Pinpoint the cell where the given text exists, returning its (x, y) midpoint coordinate. 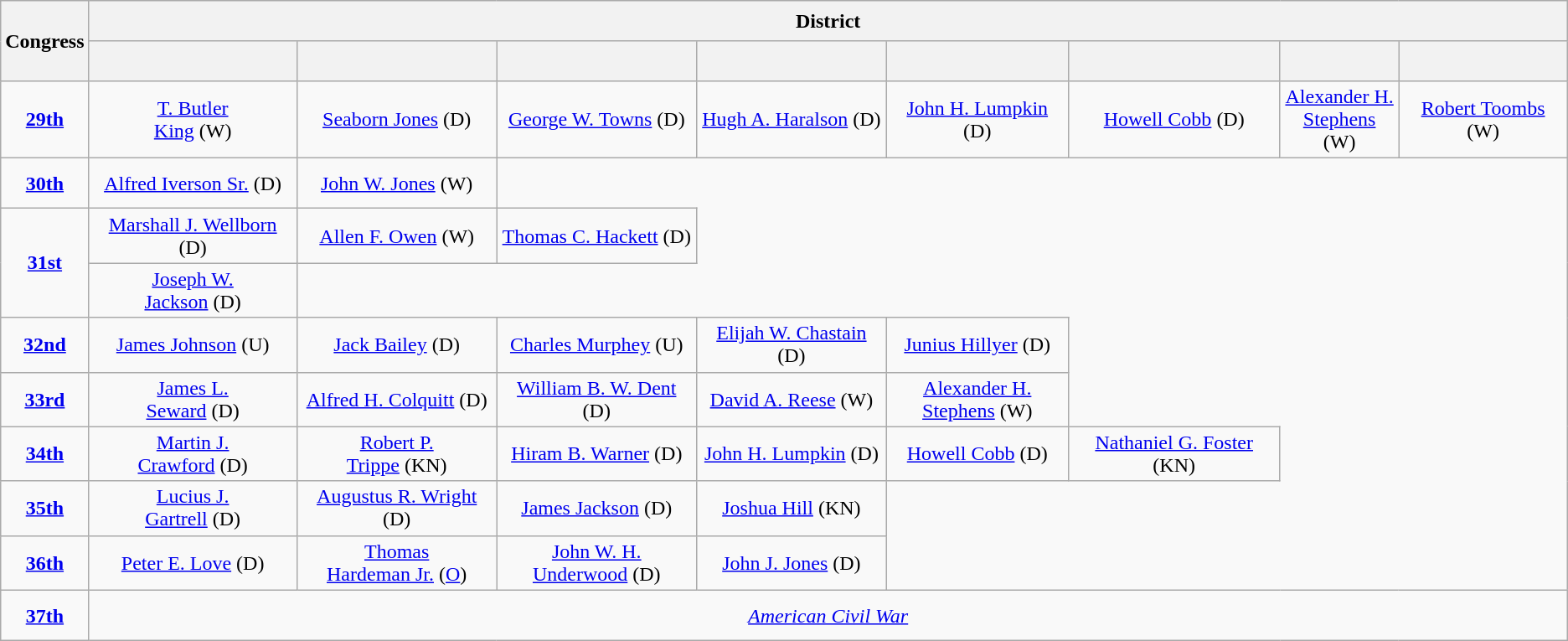
Hiram B. Warner (D) (596, 454)
John W. H.Underwood (D) (596, 563)
Seaborn Jones (D) (397, 120)
Charles Murphey (U) (596, 345)
David A. Reese (W) (791, 399)
Robert Toombs (W) (1483, 120)
Junius Hillyer (D) (977, 345)
ThomasHardeman Jr. (O) (397, 563)
James L.Seward (D) (193, 399)
T. ButlerKing (W) (193, 120)
30th (45, 184)
Augustus R. Wright (D) (397, 508)
Lucius J.Gartrell (D) (193, 508)
John W. Jones (W) (397, 184)
31st (45, 263)
Peter E. Love (D) (193, 563)
29th (45, 120)
George W. Towns (D) (596, 120)
Joseph W.Jackson (D) (193, 290)
Alfred Iverson Sr. (D) (193, 184)
33rd (45, 399)
William B. W. Dent (D) (596, 399)
Congress (45, 41)
Marshall J. Wellborn (D) (193, 236)
Martin J.Crawford (D) (193, 454)
District (828, 21)
American Civil War (828, 615)
Elijah W. Chastain (D) (791, 345)
Alfred H. Colquitt (D) (397, 399)
Allen F. Owen (W) (397, 236)
Joshua Hill (KN) (791, 508)
Jack Bailey (D) (397, 345)
James Jackson (D) (596, 508)
James Johnson (U) (193, 345)
32nd (45, 345)
Thomas C. Hackett (D) (596, 236)
36th (45, 563)
Robert P.Trippe (KN) (397, 454)
35th (45, 508)
Nathaniel G. Foster (KN) (1174, 454)
Hugh A. Haralson (D) (791, 120)
John J. Jones (D) (791, 563)
34th (45, 454)
37th (45, 615)
